Identify which cell holds the provided text, then report its [x, y] central coordinate. 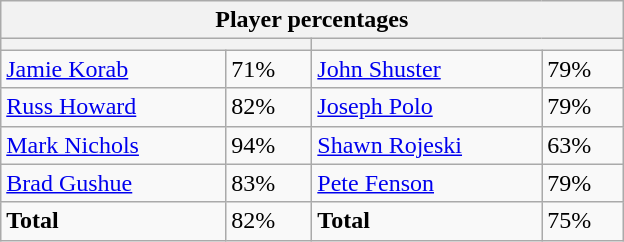
Shawn Rojeski [427, 145]
Pete Fenson [427, 183]
Mark Nichols [114, 145]
83% [269, 183]
John Shuster [427, 69]
Russ Howard [114, 107]
71% [269, 69]
Brad Gushue [114, 183]
Player percentages [312, 20]
75% [582, 221]
94% [269, 145]
Joseph Polo [427, 107]
Jamie Korab [114, 69]
63% [582, 145]
